Locate the cell with the specified text and output its (x, y) center coordinate. 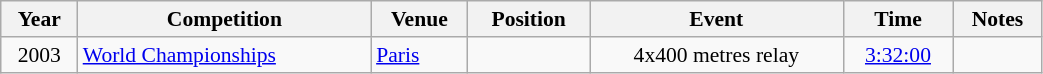
Notes (998, 19)
Competition (224, 19)
4x400 metres relay (716, 55)
Paris (420, 55)
Position (529, 19)
Venue (420, 19)
World Championships (224, 55)
3:32:00 (898, 55)
Year (40, 19)
2003 (40, 55)
Event (716, 19)
Time (898, 19)
